Identify which cell holds the provided text, then report its (X, Y) central coordinate. 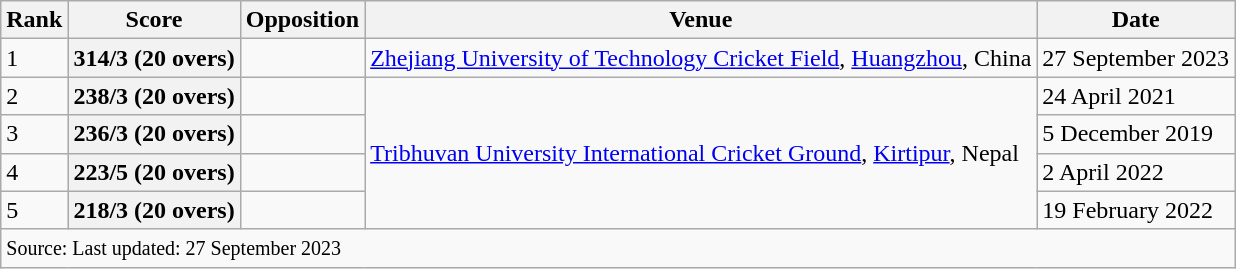
223/5 (20 overs) (154, 172)
19 February 2022 (1136, 210)
Score (154, 20)
27 September 2023 (1136, 58)
Venue (701, 20)
Source: Last updated: 27 September 2023 (618, 248)
Rank (34, 20)
Date (1136, 20)
2 April 2022 (1136, 172)
5 (34, 210)
24 April 2021 (1136, 96)
Tribhuvan University International Cricket Ground, Kirtipur, Nepal (701, 153)
218/3 (20 overs) (154, 210)
1 (34, 58)
3 (34, 134)
236/3 (20 overs) (154, 134)
Opposition (302, 20)
314/3 (20 overs) (154, 58)
5 December 2019 (1136, 134)
238/3 (20 overs) (154, 96)
2 (34, 96)
4 (34, 172)
Zhejiang University of Technology Cricket Field, Huangzhou, China (701, 58)
